Pinpoint the cell where the given text exists, returning its (X, Y) midpoint coordinate. 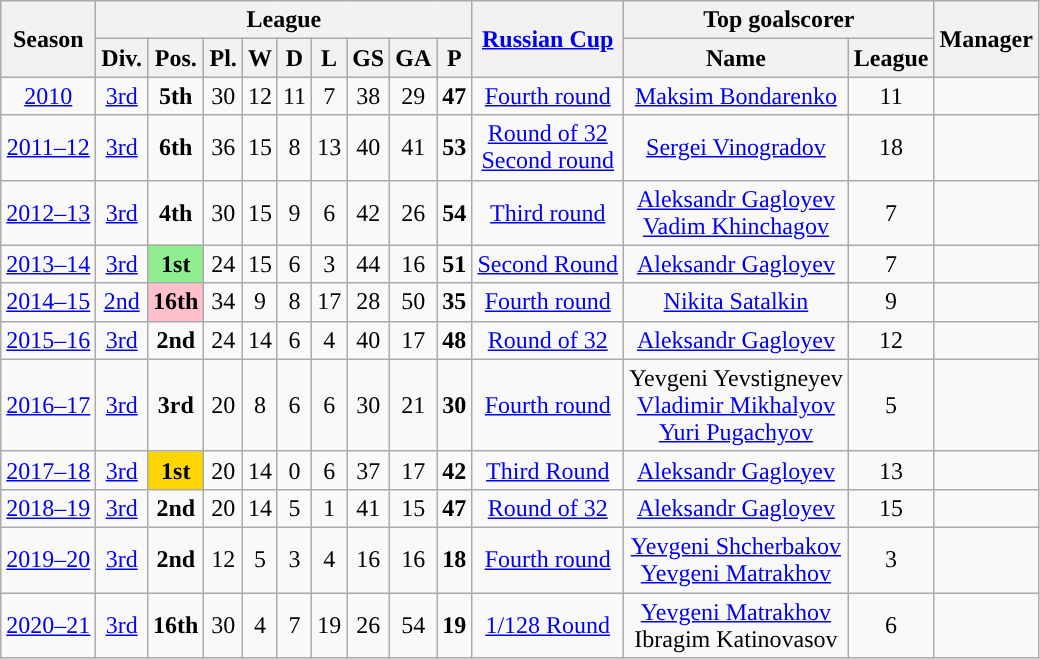
Yevgeni Shcherbakov Yevgeni Matrakhov (736, 560)
2017–18 (48, 470)
2019–20 (48, 560)
51 (454, 264)
Second Round (548, 264)
Sergei Vinogradov (736, 148)
34 (223, 302)
36 (223, 148)
2014–15 (48, 302)
2010 (48, 96)
P (454, 58)
0 (294, 470)
2011–12 (48, 148)
2015–16 (48, 340)
D (294, 58)
35 (454, 302)
2020–21 (48, 624)
2012–13 (48, 212)
37 (368, 470)
2018–19 (48, 508)
Pl. (223, 58)
Pos. (176, 58)
28 (368, 302)
1/128 Round (548, 624)
L (330, 58)
2013–14 (48, 264)
GA (414, 58)
Maksim Bondarenko (736, 96)
Aleksandr Gagloyev Vadim Khinchagov (736, 212)
Name (736, 58)
53 (454, 148)
29 (414, 96)
4th (176, 212)
21 (414, 405)
Third round (548, 212)
Manager (986, 39)
Season (48, 39)
Top goalscorer (779, 20)
38 (368, 96)
48 (454, 340)
5th (176, 96)
Yevgeni Yevstigneyev Vladimir Mikhalyov Yuri Pugachyov (736, 405)
W (260, 58)
Russian Cup (548, 39)
2016–17 (48, 405)
Round of 32 Second round (548, 148)
Nikita Satalkin (736, 302)
Third Round (548, 470)
1 (330, 508)
Div. (122, 58)
GS (368, 58)
Yevgeni Matrakhov Ibragim Katinovasov (736, 624)
6th (176, 148)
44 (368, 264)
50 (414, 302)
